Provide the (x, y) coordinate of the cell's center where the given text is located.  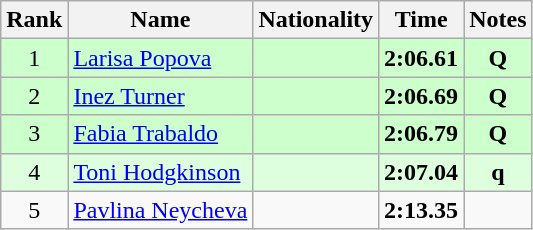
Larisa Popova (160, 58)
2:06.61 (422, 58)
q (498, 172)
1 (34, 58)
Nationality (316, 20)
2:06.79 (422, 134)
Pavlina Neycheva (160, 210)
Time (422, 20)
Name (160, 20)
5 (34, 210)
2:06.69 (422, 96)
Toni Hodgkinson (160, 172)
Rank (34, 20)
Inez Turner (160, 96)
Fabia Trabaldo (160, 134)
2:13.35 (422, 210)
2:07.04 (422, 172)
2 (34, 96)
Notes (498, 20)
4 (34, 172)
3 (34, 134)
